Extract the (x, y) coordinate from the center of the cell holding the provided text.  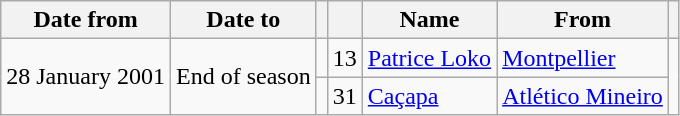
From (583, 20)
31 (344, 96)
Montpellier (583, 58)
Date from (86, 20)
End of season (243, 77)
Date to (243, 20)
Atlético Mineiro (583, 96)
28 January 2001 (86, 77)
Caçapa (429, 96)
Name (429, 20)
13 (344, 58)
Patrice Loko (429, 58)
